Return (X, Y) of the center of cell containing provided text 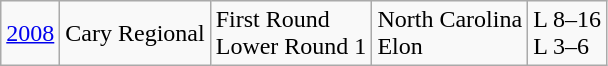
2008 (30, 34)
First RoundLower Round 1 (291, 34)
Cary Regional (135, 34)
L 8–16L 3–6 (568, 34)
North CarolinaElon (450, 34)
